Capture the cell that displays the provided text and extract its (X, Y) central coordinate. 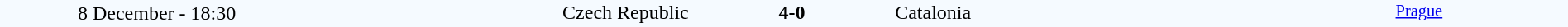
8 December - 18:30 (157, 13)
Prague (1419, 13)
Catalonia (1082, 12)
4-0 (791, 12)
Czech Republic (501, 12)
